Return [x, y] of the center of cell containing provided text 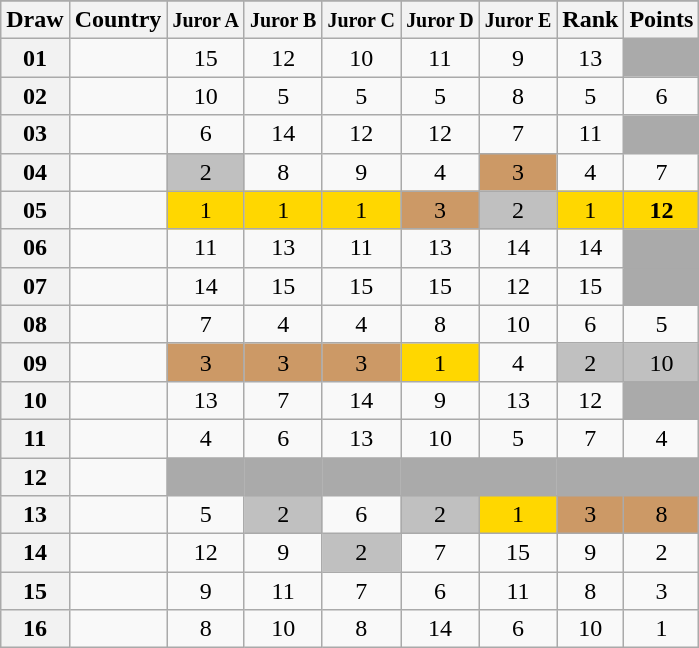
07 [35, 286]
03 [35, 134]
01 [35, 58]
Rank [590, 20]
Country [118, 20]
Points [662, 20]
16 [35, 629]
02 [35, 96]
06 [35, 248]
04 [35, 172]
Juror B [283, 20]
Juror D [440, 20]
Draw [35, 20]
05 [35, 210]
09 [35, 362]
08 [35, 324]
Juror A [206, 20]
Juror E [518, 20]
Juror C [362, 20]
